From the cell containing the given text, extract its center point as (x, y) coordinate. 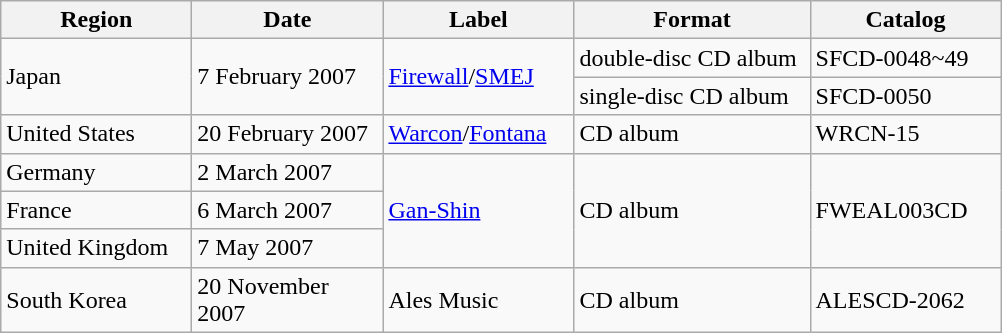
South Korea (96, 300)
WRCN-15 (906, 134)
Date (288, 20)
Firewall/SMEJ (478, 77)
Japan (96, 77)
United States (96, 134)
7 May 2007 (288, 248)
Germany (96, 172)
6 March 2007 (288, 210)
Label (478, 20)
7 February 2007 (288, 77)
20 February 2007 (288, 134)
Catalog (906, 20)
Format (692, 20)
Gan-Shin (478, 210)
Ales Music (478, 300)
SFCD-0048~49 (906, 58)
single-disc CD album (692, 96)
United Kingdom (96, 248)
FWEAL003CD (906, 210)
Warcon/Fontana (478, 134)
SFCD-0050 (906, 96)
2 March 2007 (288, 172)
ALESCD-2062 (906, 300)
Region (96, 20)
France (96, 210)
double-disc CD album (692, 58)
20 November 2007 (288, 300)
